Return the (x, y) coordinate for the center point of the cell that contains the specified text.  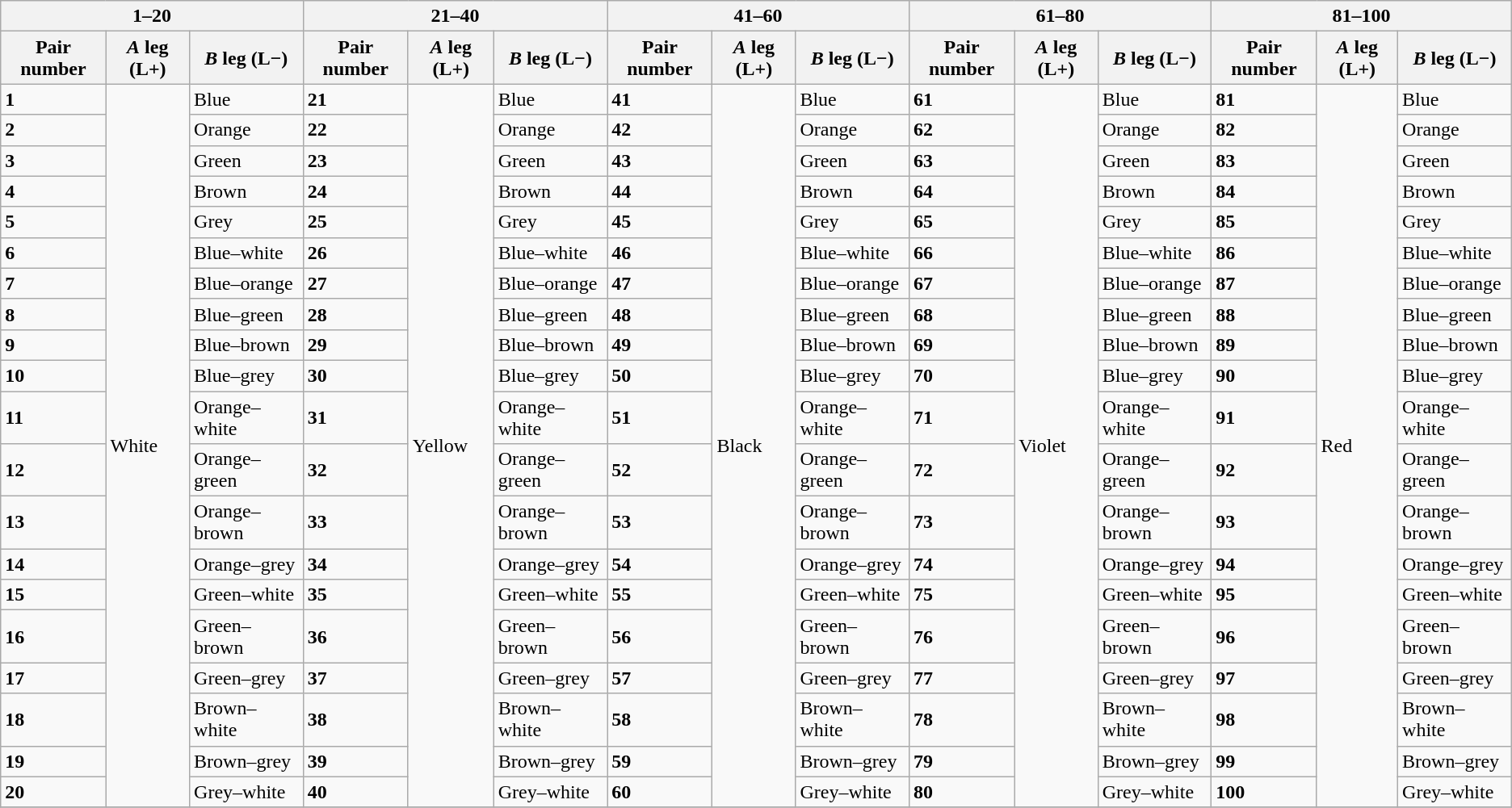
16 (53, 636)
17 (53, 678)
78 (961, 720)
83 (1264, 161)
49 (660, 345)
100 (1264, 792)
56 (660, 636)
12 (53, 470)
58 (660, 720)
18 (53, 720)
30 (355, 375)
96 (1264, 636)
85 (1264, 222)
23 (355, 161)
90 (1264, 375)
91 (1264, 417)
Violet (1056, 446)
53 (660, 523)
13 (53, 523)
24 (355, 191)
20 (53, 792)
59 (660, 761)
95 (1264, 595)
89 (1264, 345)
6 (53, 253)
55 (660, 595)
63 (961, 161)
27 (355, 283)
48 (660, 314)
21 (355, 99)
52 (660, 470)
54 (660, 564)
68 (961, 314)
1–20 (152, 16)
93 (1264, 523)
50 (660, 375)
4 (53, 191)
67 (961, 283)
35 (355, 595)
19 (53, 761)
76 (961, 636)
15 (53, 595)
38 (355, 720)
79 (961, 761)
81–100 (1362, 16)
41 (660, 99)
37 (355, 678)
41–60 (758, 16)
77 (961, 678)
70 (961, 375)
2 (53, 130)
11 (53, 417)
43 (660, 161)
28 (355, 314)
8 (53, 314)
9 (53, 345)
32 (355, 470)
51 (660, 417)
34 (355, 564)
84 (1264, 191)
75 (961, 595)
47 (660, 283)
25 (355, 222)
66 (961, 253)
40 (355, 792)
46 (660, 253)
3 (53, 161)
64 (961, 191)
71 (961, 417)
36 (355, 636)
Black (754, 446)
94 (1264, 564)
39 (355, 761)
62 (961, 130)
33 (355, 523)
Red (1357, 446)
69 (961, 345)
5 (53, 222)
65 (961, 222)
45 (660, 222)
88 (1264, 314)
81 (1264, 99)
61 (961, 99)
74 (961, 564)
72 (961, 470)
92 (1264, 470)
61–80 (1060, 16)
Yellow (451, 446)
1 (53, 99)
98 (1264, 720)
29 (355, 345)
86 (1264, 253)
44 (660, 191)
31 (355, 417)
22 (355, 130)
14 (53, 564)
57 (660, 678)
60 (660, 792)
21–40 (456, 16)
42 (660, 130)
10 (53, 375)
99 (1264, 761)
97 (1264, 678)
White (148, 446)
26 (355, 253)
82 (1264, 130)
87 (1264, 283)
7 (53, 283)
73 (961, 523)
80 (961, 792)
